Determine the (x, y) coordinate at the center of the cell enclosing the given text.  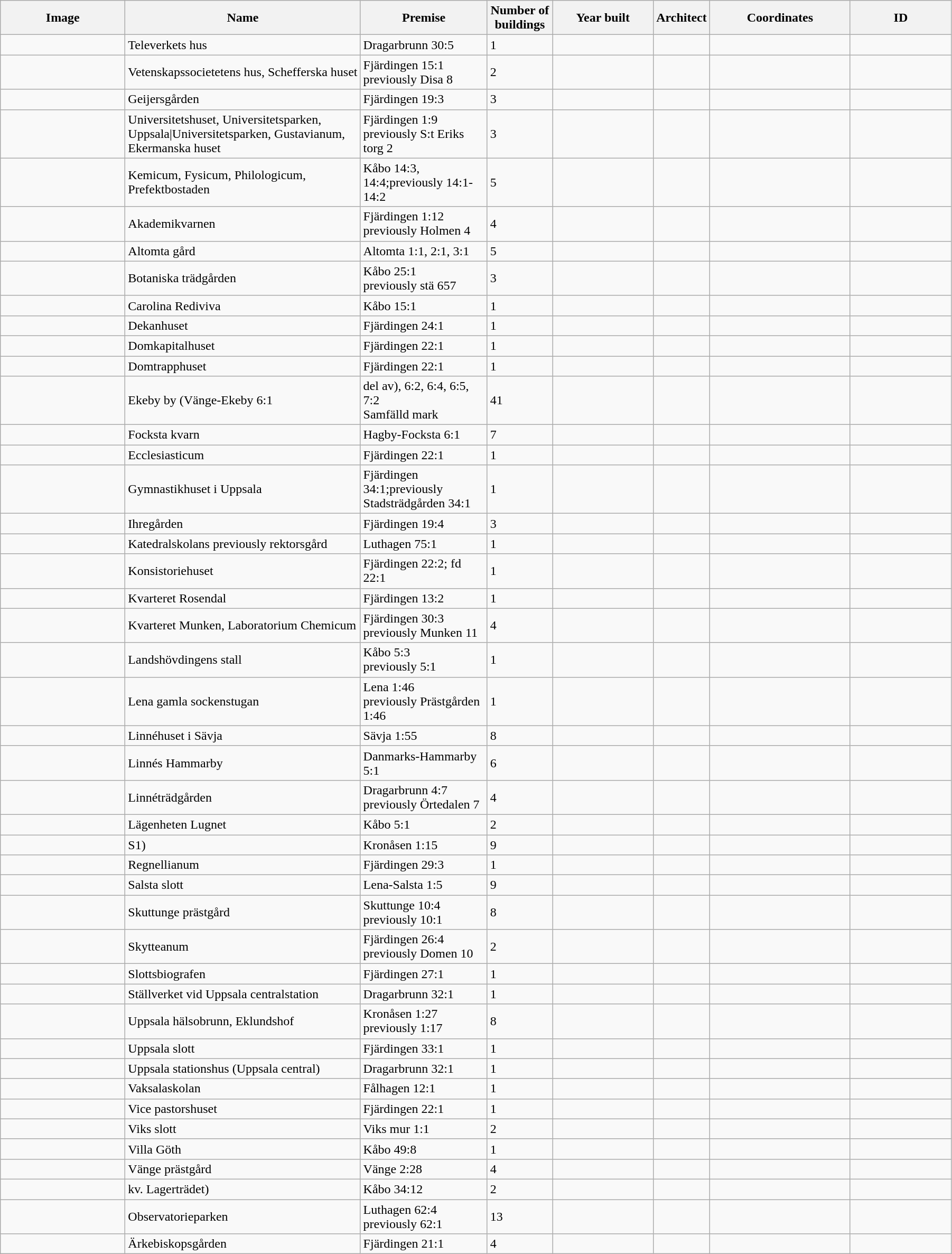
Villa Göth (243, 1149)
Domtrapphuset (243, 366)
Viks mur 1:1 (424, 1129)
Fjärdingen 22:2; fd 22:1 (424, 571)
Architect (682, 18)
Fjärdingen 19:4 (424, 524)
Skuttunge prästgård (243, 912)
Kvarteret Rosendal (243, 598)
Ekeby by (Vänge-Ekeby 6:1 (243, 401)
Kåbo 5:1 (424, 824)
41 (520, 401)
Number ofbuildings (520, 18)
Fjärdingen 21:1 (424, 1244)
Domkapitalhuset (243, 346)
Sävja 1:55 (424, 736)
Botaniska trädgården (243, 278)
Fjärdingen 13:2 (424, 598)
Kåbo 14:3, 14:4;previously 14:1-14:2 (424, 182)
7 (520, 435)
Vänge 2:28 (424, 1169)
Landshövdingens stall (243, 659)
kv. Lagerträdet) (243, 1189)
Vaksalaskolan (243, 1089)
13 (520, 1216)
Altomta 1:1, 2:1, 3:1 (424, 251)
Vetenskapssocietetens hus, Schefferska huset (243, 72)
Lägenheten Lugnet (243, 824)
Year built (603, 18)
Vänge prästgård (243, 1169)
Fjärdingen 29:3 (424, 865)
ID (900, 18)
Uppsala slott (243, 1048)
Kåbo 49:8 (424, 1149)
Ställverket vid Uppsala centralstation (243, 994)
Ärkebiskopsgården (243, 1244)
Fjärdingen 26:4previously Domen 10 (424, 947)
Geijersgården (243, 99)
Viks slott (243, 1129)
Fjärdingen 1:9previously S:t Eriks torg 2 (424, 134)
Uppsala hälsobrunn, Eklundshof (243, 1021)
Dragarbrunn 4:7previously Örtedalen 7 (424, 797)
Kåbo 5:3previously 5:1 (424, 659)
Kronåsen 1:27previously 1:17 (424, 1021)
Regnellianum (243, 865)
Dragarbrunn 30:5 (424, 45)
Fjärdingen 33:1 (424, 1048)
Linnés Hammarby (243, 763)
Universitetshuset, Universitetsparken, Uppsala|Universitetsparken, Gustavianum, Ekermanska huset (243, 134)
Konsistoriehuset (243, 571)
Fjärdingen 24:1 (424, 326)
Ecclesiasticum (243, 455)
Focksta kvarn (243, 435)
Luthagen 62:4previously 62:1 (424, 1216)
Linnéträdgården (243, 797)
Kvarteret Munken, Laboratorium Chemicum (243, 626)
Altomta gård (243, 251)
Linnéhuset i Sävja (243, 736)
Premise (424, 18)
Hagby-Focksta 6:1 (424, 435)
Kronåsen 1:15 (424, 845)
Fjärdingen 34:1;previously Stadsträdgården 34:1 (424, 489)
Carolina Rediviva (243, 305)
Fålhagen 12:1 (424, 1089)
6 (520, 763)
Skytteanum (243, 947)
Fjärdingen 1:12previously Holmen 4 (424, 224)
Image (63, 18)
Fjärdingen 27:1 (424, 974)
Fjärdingen 15:1previously Disa 8 (424, 72)
Uppsala stationshus (Uppsala central) (243, 1069)
Ihregården (243, 524)
Slottsbiografen (243, 974)
Lena gamla sockenstugan (243, 701)
Skuttunge 10:4previously 10:1 (424, 912)
Danmarks-Hammarby 5:1 (424, 763)
Salsta slott (243, 885)
Katedralskolans previously rektorsgård (243, 544)
Akademikvarnen (243, 224)
Fjärdingen 30:3previously Munken 11 (424, 626)
Kåbo 34:12 (424, 1189)
S1) (243, 845)
Dekanhuset (243, 326)
Gymnastikhuset i Uppsala (243, 489)
Kåbo 15:1 (424, 305)
Televerkets hus (243, 45)
Lena-Salsta 1:5 (424, 885)
Kemicum, Fysicum, Philologicum, Prefektbostaden (243, 182)
del av), 6:2, 6:4, 6:5, 7:2Samfälld mark (424, 401)
Name (243, 18)
Kåbo 25:1previously stä 657 (424, 278)
Observatorieparken (243, 1216)
Vice pastorshuset (243, 1109)
Lena 1:46previously Prästgården 1:46 (424, 701)
Fjärdingen 19:3 (424, 99)
Luthagen 75:1 (424, 544)
Coordinates (780, 18)
